Identify which cell holds the provided text, then report its (X, Y) central coordinate. 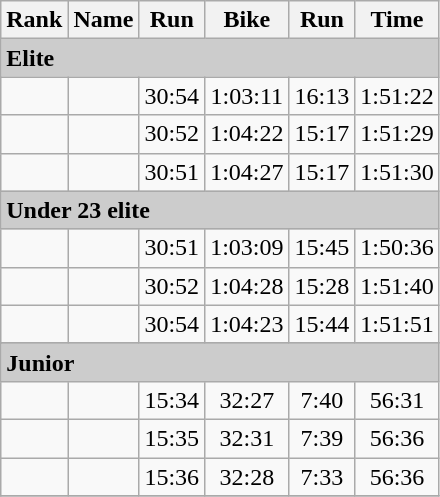
56:31 (397, 400)
1:50:36 (397, 248)
1:04:22 (247, 134)
15:36 (172, 477)
Bike (247, 20)
Name (104, 20)
1:03:09 (247, 248)
32:28 (247, 477)
1:51:29 (397, 134)
1:51:30 (397, 172)
15:35 (172, 438)
Elite (220, 58)
1:04:23 (247, 324)
1:04:27 (247, 172)
1:51:51 (397, 324)
15:45 (322, 248)
7:39 (322, 438)
7:40 (322, 400)
15:28 (322, 286)
Under 23 elite (220, 210)
32:27 (247, 400)
Rank (34, 20)
15:44 (322, 324)
1:04:28 (247, 286)
7:33 (322, 477)
1:51:40 (397, 286)
Junior (220, 362)
15:34 (172, 400)
16:13 (322, 96)
1:03:11 (247, 96)
Time (397, 20)
1:51:22 (397, 96)
32:31 (247, 438)
